Detect which cell encompasses the target text, then output its [X, Y] center coordinate. 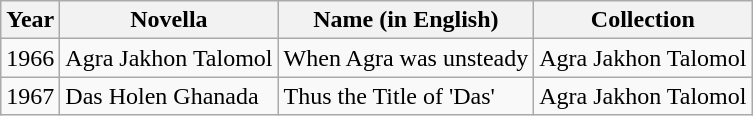
1967 [30, 96]
1966 [30, 58]
Novella [169, 20]
Name (in English) [406, 20]
Year [30, 20]
Collection [643, 20]
When Agra was unsteady [406, 58]
Das Holen Ghanada [169, 96]
Thus the Title of 'Das' [406, 96]
